Locate the cell with the specified text and output its [X, Y] center coordinate. 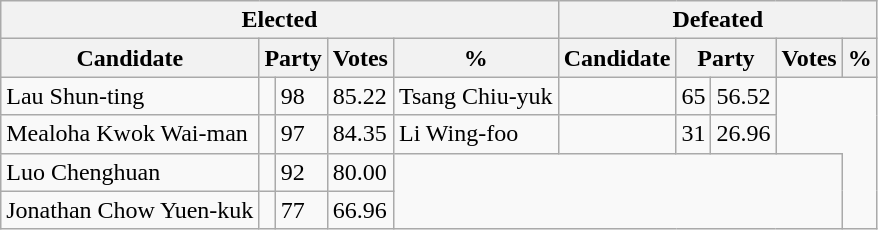
97 [301, 134]
Defeated [718, 20]
Li Wing-foo [476, 134]
84.35 [360, 134]
Elected [280, 20]
65 [694, 96]
Jonathan Chow Yuen-kuk [130, 210]
Lau Shun-ting [130, 96]
77 [301, 210]
66.96 [360, 210]
26.96 [744, 134]
Tsang Chiu-yuk [476, 96]
98 [301, 96]
80.00 [360, 172]
56.52 [744, 96]
Luo Chenghuan [130, 172]
Mealoha Kwok Wai-man [130, 134]
31 [694, 134]
85.22 [360, 96]
92 [301, 172]
